Find where the given text appears and provide that cell's center as [x, y] coordinate. 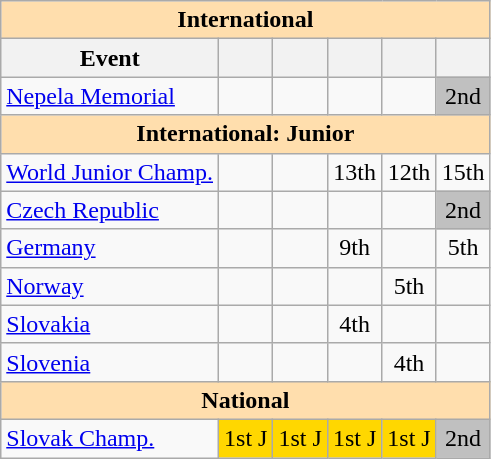
Slovak Champ. [110, 438]
International: Junior [246, 134]
Slovakia [110, 324]
13th [354, 172]
Czech Republic [110, 210]
National [246, 400]
World Junior Champ. [110, 172]
International [246, 20]
15th [463, 172]
12th [409, 172]
Event [110, 58]
Nepela Memorial [110, 96]
Norway [110, 286]
Germany [110, 248]
9th [354, 248]
Slovenia [110, 362]
